Locate the cell with the specified text and output its (X, Y) center coordinate. 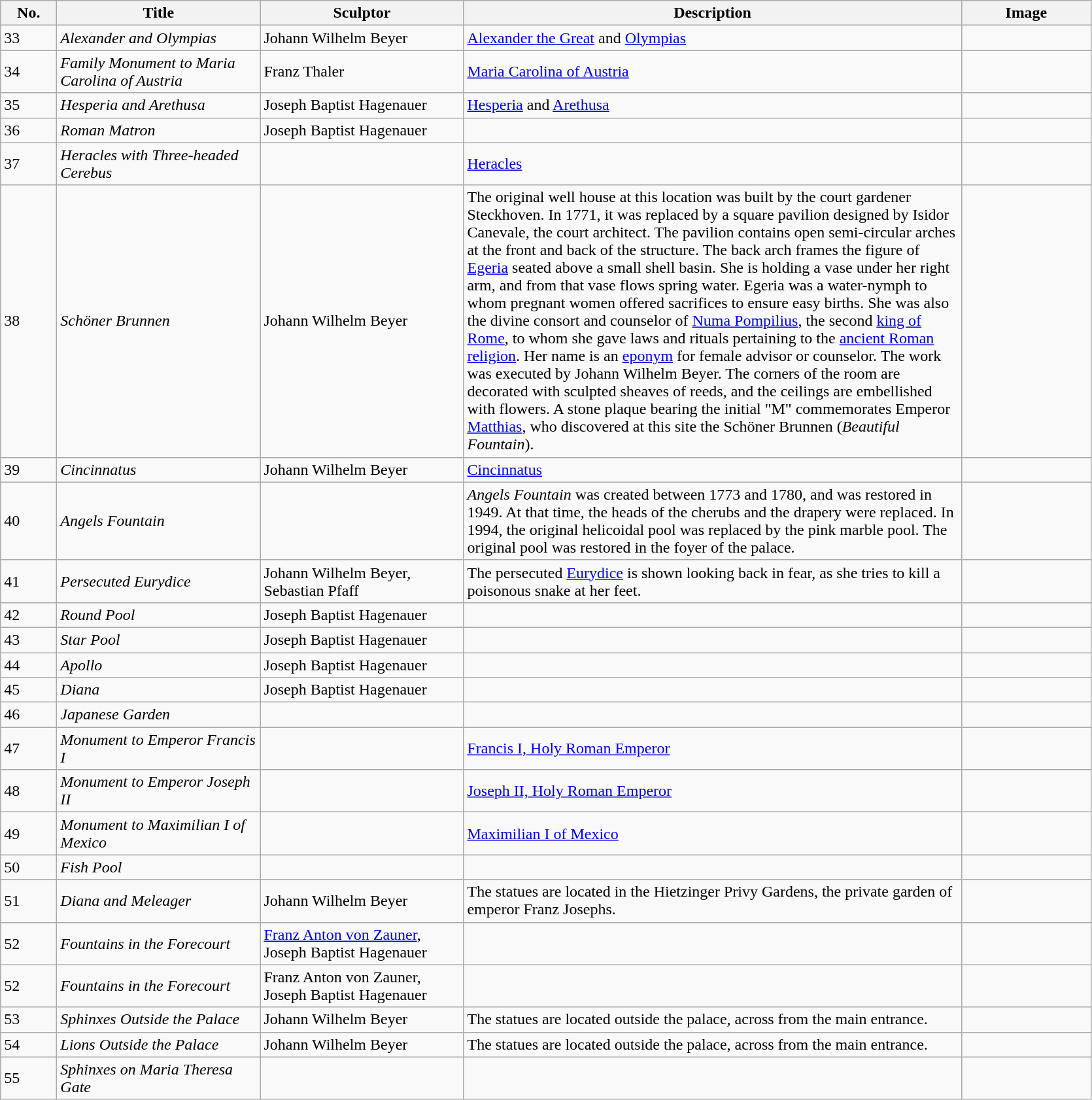
46 (29, 715)
Maximilian I of Mexico (713, 833)
Title (158, 13)
Heracles with Three-headed Cerebus (158, 163)
Joseph II, Holy Roman Emperor (713, 791)
33 (29, 38)
Francis I, Holy Roman Emperor (713, 748)
Sphinxes Outside the Palace (158, 1020)
Johann Wilhelm Beyer, Sebastian Pfaff (362, 581)
Monument to Emperor Francis I (158, 748)
54 (29, 1044)
Monument to Emperor Joseph II (158, 791)
48 (29, 791)
Schöner Brunnen (158, 321)
Diana and Meleager (158, 901)
Image (1027, 13)
42 (29, 615)
34 (29, 72)
Alexander the Great and Olympias (713, 38)
Sphinxes on Maria Theresa Gate (158, 1078)
45 (29, 690)
40 (29, 521)
53 (29, 1020)
Star Pool (158, 640)
50 (29, 867)
55 (29, 1078)
35 (29, 105)
Japanese Garden (158, 715)
Persecuted Eurydice (158, 581)
Family Monument to Maria Carolina of Austria (158, 72)
36 (29, 130)
44 (29, 665)
Apollo (158, 665)
Fish Pool (158, 867)
38 (29, 321)
Diana (158, 690)
Heracles (713, 163)
Alexander and Olympias (158, 38)
The statues are located in the Hietzinger Privy Gardens, the private garden of emperor Franz Josephs. (713, 901)
Angels Fountain (158, 521)
Roman Matron (158, 130)
43 (29, 640)
The persecuted Eurydice is shown looking back in fear, as she tries to kill a poisonous snake at her feet. (713, 581)
Sculptor (362, 13)
Franz Thaler (362, 72)
Maria Carolina of Austria (713, 72)
Lions Outside the Palace (158, 1044)
47 (29, 748)
41 (29, 581)
Monument to Maximilian I of Mexico (158, 833)
Round Pool (158, 615)
No. (29, 13)
51 (29, 901)
37 (29, 163)
Description (713, 13)
49 (29, 833)
39 (29, 470)
